Detect which cell encompasses the target text, then output its [X, Y] center coordinate. 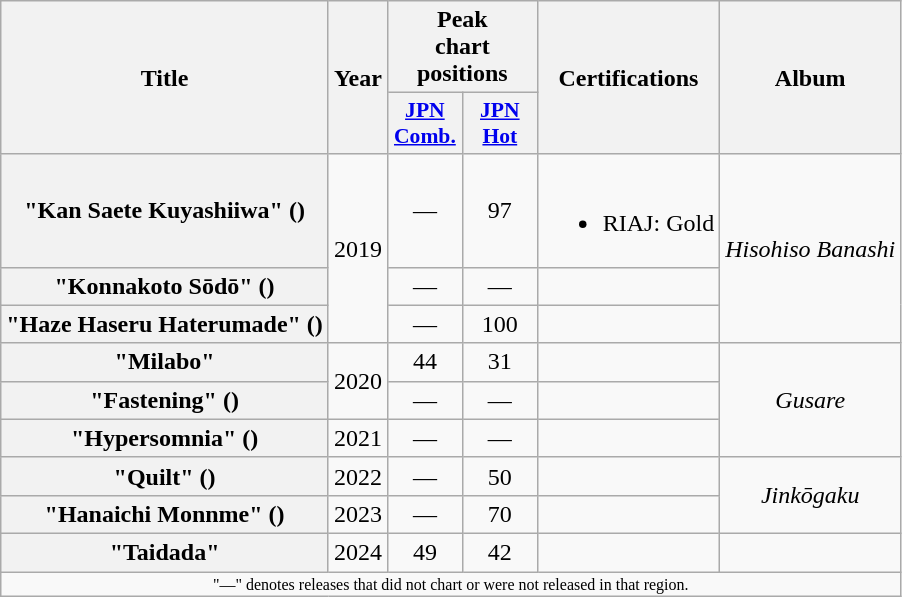
Album [810, 78]
2020 [358, 381]
42 [500, 552]
2021 [358, 438]
"Konnakoto Sōdō" () [165, 286]
"Hypersomnia" () [165, 438]
"Quilt" () [165, 476]
Peakchartpositions [462, 47]
Title [165, 78]
"Haze Haseru Haterumade" () [165, 324]
100 [500, 324]
70 [500, 514]
"Fastening" () [165, 400]
49 [424, 552]
Gusare [810, 400]
2024 [358, 552]
50 [500, 476]
2019 [358, 248]
Hisohiso Banashi [810, 248]
2023 [358, 514]
RIAJ: Gold [628, 210]
"Milabo" [165, 362]
JPNComb. [424, 124]
Year [358, 78]
"Taidada" [165, 552]
"Kan Saete Kuyashiiwa" () [165, 210]
97 [500, 210]
31 [500, 362]
"Hanaichi Monnme" () [165, 514]
JPNHot [500, 124]
Certifications [628, 78]
"—" denotes releases that did not chart or were not released in that region. [451, 584]
44 [424, 362]
2022 [358, 476]
Jinkōgaku [810, 495]
